From the cell containing the given text, extract its center point as [x, y] coordinate. 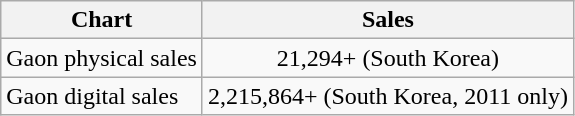
2,215,864+ (South Korea, 2011 only) [388, 96]
Gaon physical sales [102, 58]
Chart [102, 20]
Gaon digital sales [102, 96]
21,294+ (South Korea) [388, 58]
Sales [388, 20]
